Provide the [x, y] coordinate of the cell's center where the given text is located.  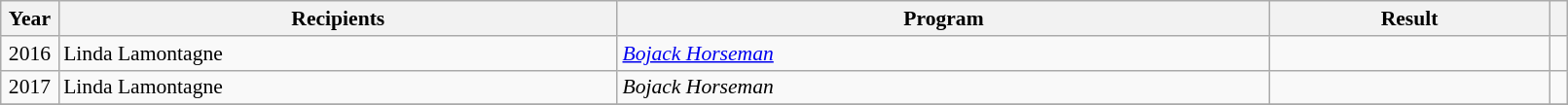
Result [1409, 18]
2017 [29, 87]
2016 [29, 53]
Recipients [338, 18]
Year [29, 18]
Program [943, 18]
